Identify which cell holds the provided text, then report its [x, y] central coordinate. 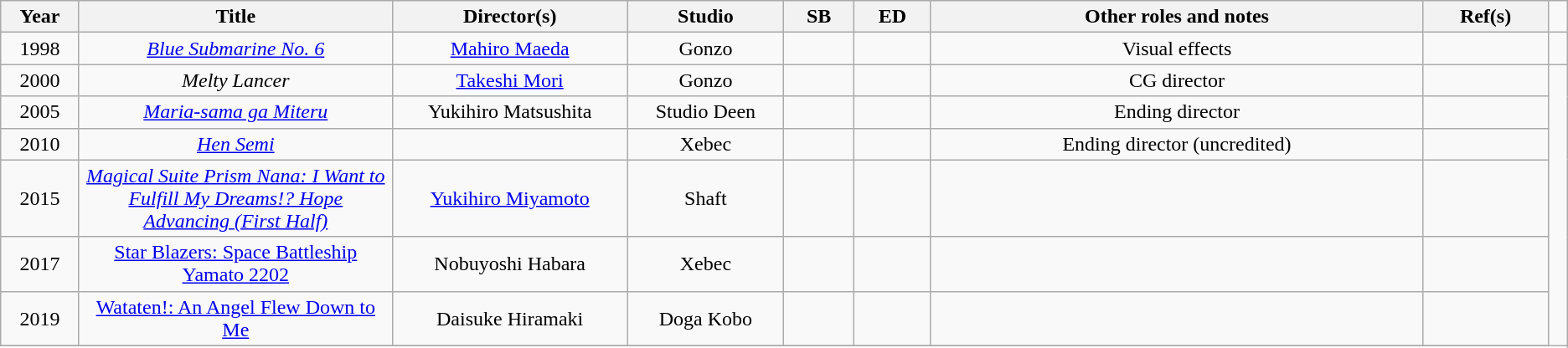
CG director [1177, 80]
Shaft [705, 198]
Daisuke Hiramaki [509, 318]
Nobuyoshi Habara [509, 264]
Studio [705, 17]
Takeshi Mori [509, 80]
Other roles and notes [1177, 17]
2005 [40, 112]
Wataten!: An Angel Flew Down to Me [235, 318]
Melty Lancer [235, 80]
Mahiro Maeda [509, 49]
Hen Semi [235, 144]
Title [235, 17]
Doga Kobo [705, 318]
Yukihiro Matsushita [509, 112]
Director(s) [509, 17]
Ending director (uncredited) [1177, 144]
2019 [40, 318]
Star Blazers: Space Battleship Yamato 2202 [235, 264]
Year [40, 17]
Ending director [1177, 112]
Visual effects [1177, 49]
Ref(s) [1486, 17]
2010 [40, 144]
SB [819, 17]
Studio Deen [705, 112]
1998 [40, 49]
ED [892, 17]
Yukihiro Miyamoto [509, 198]
Maria-sama ga Miteru [235, 112]
Magical Suite Prism Nana: I Want to Fulfill My Dreams!? Hope Advancing (First Half) [235, 198]
Blue Submarine No. 6 [235, 49]
2017 [40, 264]
2000 [40, 80]
2015 [40, 198]
